From the cell containing the given text, extract its center point as [x, y] coordinate. 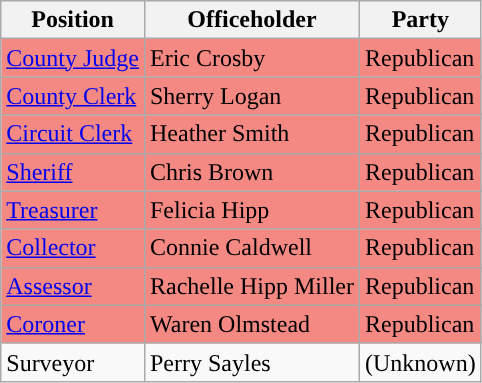
Heather Smith [252, 134]
Treasurer [73, 210]
Connie Caldwell [252, 248]
Assessor [73, 286]
Rachelle Hipp Miller [252, 286]
County Judge [73, 58]
Position [73, 20]
Surveyor [73, 362]
Collector [73, 248]
Circuit Clerk [73, 134]
(Unknown) [421, 362]
Eric Crosby [252, 58]
Sherry Logan [252, 96]
Waren Olmstead [252, 324]
Officeholder [252, 20]
Coroner [73, 324]
Perry Sayles [252, 362]
Chris Brown [252, 172]
County Clerk [73, 96]
Party [421, 20]
Felicia Hipp [252, 210]
Sheriff [73, 172]
